Extract the (x, y) coordinate from the center of the cell holding the provided text.  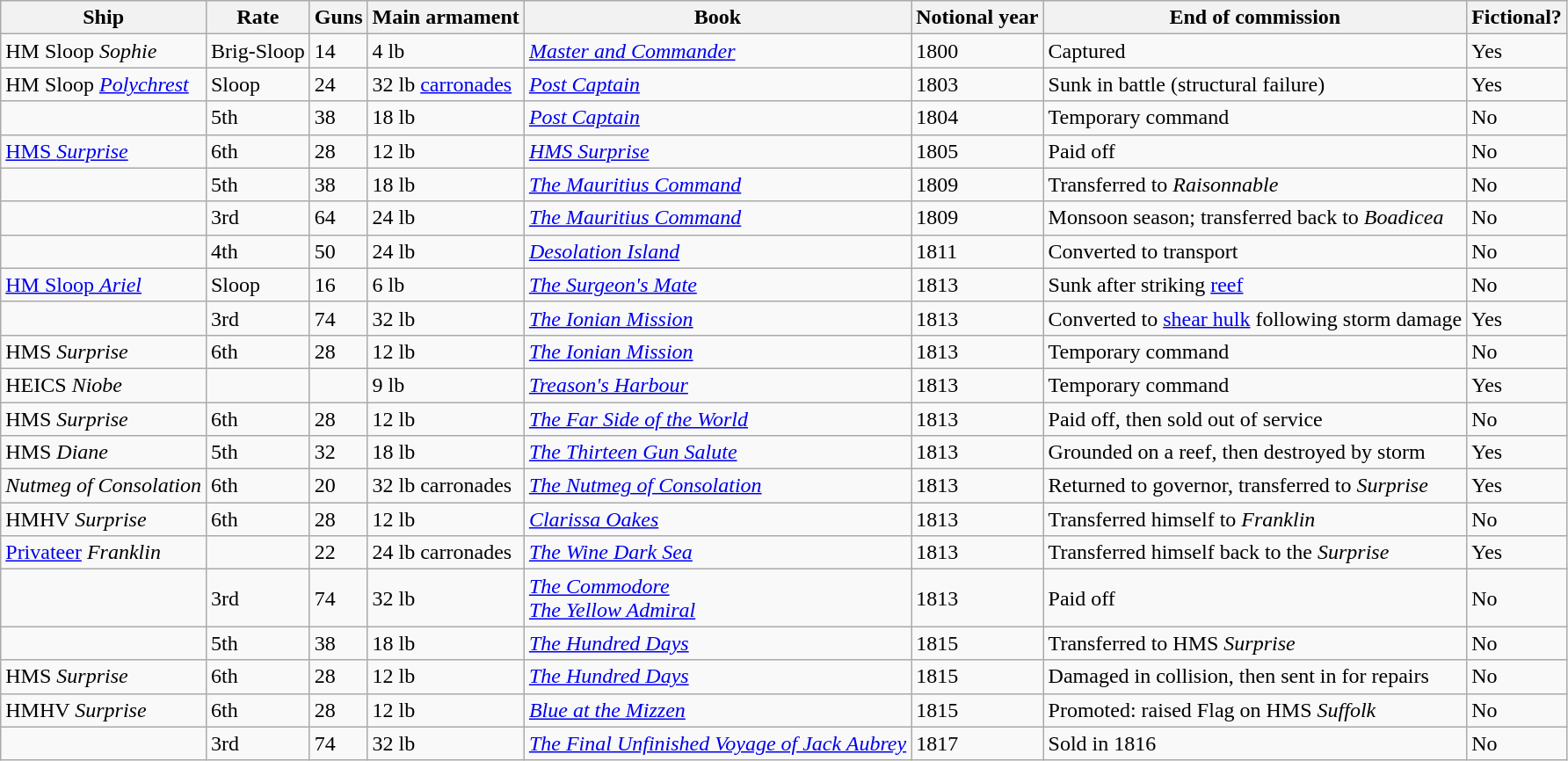
Promoted: raised Flag on HMS Suffolk (1255, 710)
6 lb (446, 285)
24 (338, 84)
Nutmeg of Consolation (104, 486)
1817 (977, 743)
9 lb (446, 385)
64 (338, 218)
The Commodore The Yellow Admiral (717, 598)
22 (338, 553)
Master and Commander (717, 51)
HM Sloop Sophie (104, 51)
Main armament (446, 18)
Transferred himself to Franklin (1255, 519)
14 (338, 51)
1804 (977, 118)
Treason's Harbour (717, 385)
HM Sloop Polychrest (104, 84)
The Nutmeg of Consolation (717, 486)
Sold in 1816 (1255, 743)
The Surgeon's Mate (717, 285)
Converted to transport (1255, 251)
24 lb carronades (446, 553)
4th (258, 251)
Converted to shear hulk following storm damage (1255, 318)
Rate (258, 18)
Transferred to HMS Surprise (1255, 643)
1811 (977, 251)
Transferred himself back to the Surprise (1255, 553)
32 (338, 453)
1800 (977, 51)
Guns (338, 18)
Grounded on a reef, then destroyed by storm (1255, 453)
Captured (1255, 51)
HMS Diane (104, 453)
Brig-Sloop (258, 51)
Sunk after striking reef (1255, 285)
Clarissa Oakes (717, 519)
Privateer Franklin (104, 553)
Fictional? (1517, 18)
4 lb (446, 51)
Ship (104, 18)
Damaged in collision, then sent in for repairs (1255, 677)
The Wine Dark Sea (717, 553)
Notional year (977, 18)
End of commission (1255, 18)
The Final Unfinished Voyage of Jack Aubrey (717, 743)
Transferred to Raisonnable (1255, 185)
HEICS Niobe (104, 385)
50 (338, 251)
1805 (977, 151)
Paid off, then sold out of service (1255, 419)
20 (338, 486)
Sunk in battle (structural failure) (1255, 84)
Desolation Island (717, 251)
1803 (977, 84)
HM Sloop Ariel (104, 285)
The Thirteen Gun Salute (717, 453)
16 (338, 285)
The Far Side of the World (717, 419)
Monsoon season; transferred back to Boadicea (1255, 218)
Book (717, 18)
Returned to governor, transferred to Surprise (1255, 486)
Blue at the Mizzen (717, 710)
